Scan for the cell matching the given text and deliver its [x, y] coordinate at center. 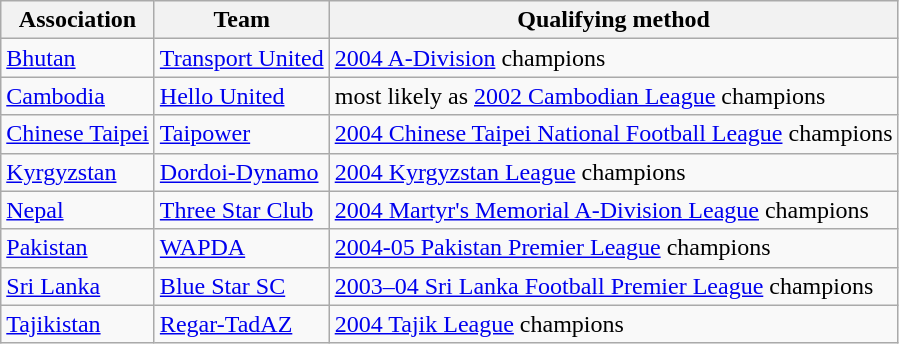
Qualifying method [614, 20]
2004-05 Pakistan Premier League champions [614, 248]
Kyrgyzstan [78, 172]
Association [78, 20]
Tajikistan [78, 324]
Transport United [242, 58]
2004 Tajik League champions [614, 324]
most likely as 2002 Cambodian League champions [614, 96]
2004 Kyrgyzstan League champions [614, 172]
Dordoi-Dynamo [242, 172]
Nepal [78, 210]
Cambodia [78, 96]
Bhutan [78, 58]
2003–04 Sri Lanka Football Premier League champions [614, 286]
2004 A-Division champions [614, 58]
2004 Chinese Taipei National Football League champions [614, 134]
Pakistan [78, 248]
Team [242, 20]
Sri Lanka [78, 286]
Hello United [242, 96]
Three Star Club [242, 210]
Regar-TadAZ [242, 324]
Blue Star SC [242, 286]
Taipower [242, 134]
WAPDA [242, 248]
Chinese Taipei [78, 134]
2004 Martyr's Memorial A-Division League champions [614, 210]
